Output the (X, Y) coordinate of the center of the cell containing the given text.  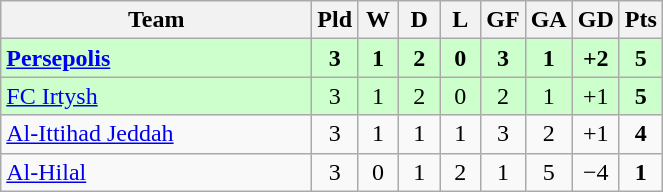
−4 (596, 172)
GF (503, 20)
4 (640, 134)
Al-Ittihad Jeddah (156, 134)
Pts (640, 20)
GD (596, 20)
Al-Hilal (156, 172)
+2 (596, 58)
W (378, 20)
FC Irtysh (156, 96)
L (460, 20)
Persepolis (156, 58)
Team (156, 20)
GA (548, 20)
D (420, 20)
Pld (335, 20)
